Extract the (X, Y) coordinate from the center of the cell holding the provided text.  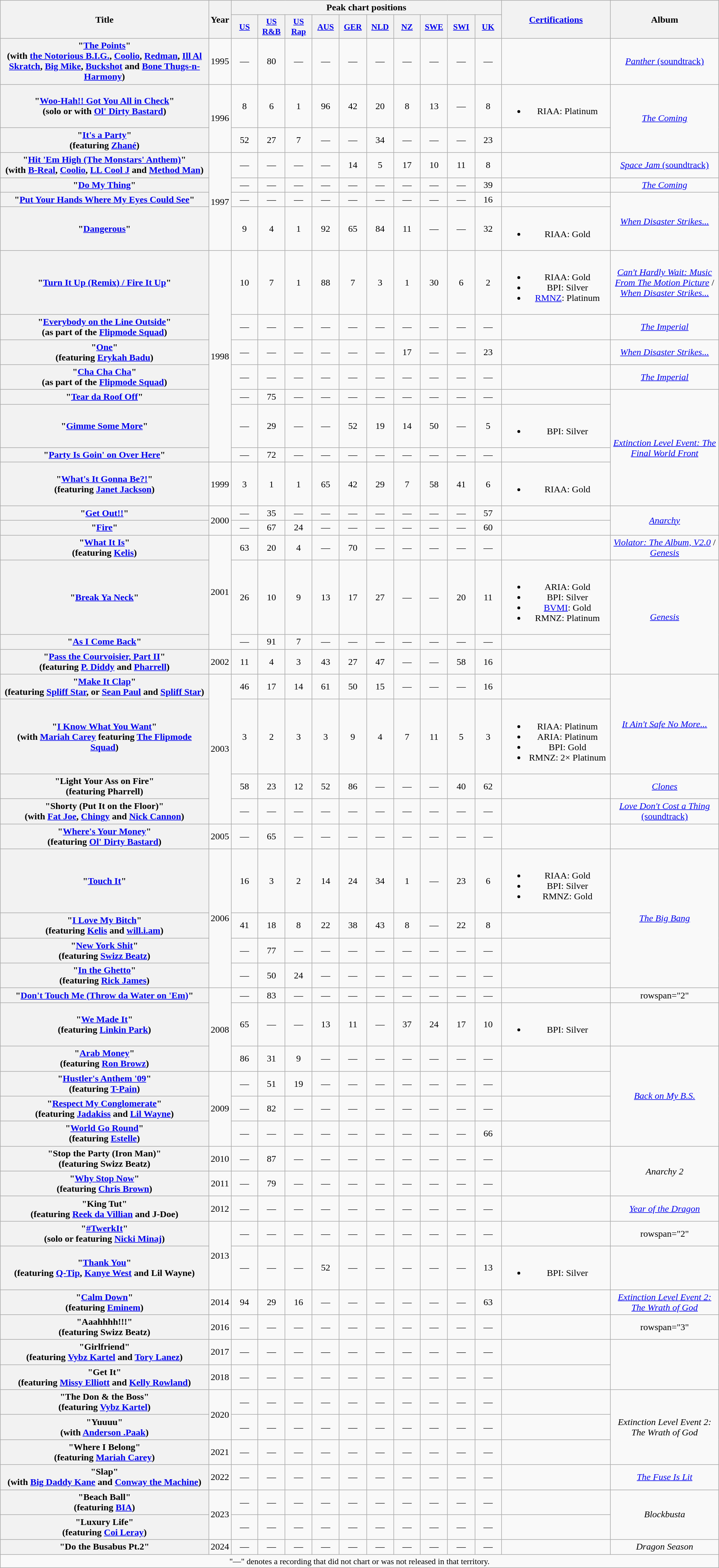
37 (407, 1025)
Year (220, 19)
2021 (220, 1452)
"Beach Ball"(featuring BIA) (104, 1502)
"Shorty (Put It on the Floor)"(with Fat Joe, Chingy and Nick Cannon) (104, 811)
Anarchy 2 (664, 1171)
2001 (220, 592)
2010 (220, 1158)
1998 (220, 356)
"Tear da Roof Off" (104, 397)
"Pass the Courvoisier, Part II"(featuring P. Diddy and Pharrell) (104, 662)
"King Tut"(featuring Reek da Villian and J-Doe) (104, 1208)
12 (298, 786)
66 (488, 1134)
"Thank You" (featuring Q-Tip, Kanye West and Lil Wayne) (104, 1267)
"Turn It Up (Remix) / Fire It Up" (104, 282)
"It's a Party"(featuring Zhané) (104, 140)
"—" denotes a recording that did not chart or was not released in that territory. (359, 1561)
"Light Your Ass on Fire"(featuring Pharrell) (104, 786)
2014 (220, 1302)
61 (326, 686)
2024 (220, 1547)
USRap (298, 27)
"Gimme Some More" (104, 426)
Violator: The Album, V2.0 / Genesis (664, 547)
"In the Ghetto"(featuring Rick James) (104, 975)
2012 (220, 1208)
70 (353, 547)
"Arab Money"(featuring Ron Browz) (104, 1058)
"Make It Clap"(featuring Spliff Star, or Sean Paul and Spliff Star) (104, 686)
"Slap"(with Big Daddy Kane and Conway the Machine) (104, 1477)
2006 (220, 919)
2009 (220, 1108)
77 (271, 951)
2023 (220, 1515)
USR&B (271, 27)
"The Don & the Boss"(featuring Vybz Kartel) (104, 1402)
Panther (soundtrack) (664, 61)
2000 (220, 520)
"Get It"(featuring Missy Elliott and Kelly Rowland) (104, 1377)
"Yuuuu"(with Anderson .Paak) (104, 1427)
2002 (220, 662)
"Do the Busabus Pt.2" (104, 1547)
2020 (220, 1415)
67 (271, 528)
Album (664, 19)
"The Points"(with the Notorious B.I.G., Coolio, Redman, Ill Al Skratch, Big Mike, Buckshot and Bone Thugs-n-Harmony) (104, 61)
"Calm Down"(featuring Eminem) (104, 1302)
Can't Hardly Wait: Music From The Motion Picture / When Disaster Strikes... (664, 282)
47 (380, 662)
83 (271, 995)
Genesis (664, 617)
US (244, 27)
It Ain't Safe No More... (664, 724)
GER (353, 27)
"I Know What You Want"(with Mariah Carey featuring The Flipmode Squad) (104, 736)
"Do My Thing" (104, 185)
2008 (220, 1030)
2003 (220, 749)
SWI (461, 27)
"Stop the Party (Iron Man)"(featuring Swizz Beatz) (104, 1158)
84 (380, 228)
80 (271, 61)
Back on My B.S. (664, 1096)
"Put Your Hands Where My Eyes Could See" (104, 199)
The Fuse Is Lit (664, 1477)
15 (380, 686)
RIAA: GoldBPI: SilverRMNZ: Gold (556, 881)
AUS (326, 27)
1997 (220, 201)
2011 (220, 1184)
"World Go Round"(featuring Estelle) (104, 1134)
RIAA: GoldBPI: SilverRMNZ: Platinum (556, 282)
1996 (220, 118)
75 (271, 397)
"Don't Touch Me (Throw da Water on 'Em)" (104, 995)
Title (104, 19)
92 (326, 228)
rowspan="3" (664, 1327)
2018 (220, 1377)
46 (244, 686)
87 (271, 1158)
Anarchy (664, 520)
UK (488, 27)
Year of the Dragon (664, 1208)
"Respect My Conglomerate"(featuring Jadakiss and Lil Wayne) (104, 1108)
"What It Is"(featuring Kelis) (104, 547)
SWE (434, 27)
The Big Bang (664, 919)
"Luxury Life"(featuring Coi Leray) (104, 1527)
2017 (220, 1352)
"Hit 'Em High (The Monstars' Anthem)"(with B-Real, Coolio, LL Cool J and Method Man) (104, 165)
82 (271, 1108)
NZ (407, 27)
RIAA: Platinum (556, 106)
62 (488, 786)
"Girlfriend"(featuring Vybz Kartel and Tory Lanez) (104, 1352)
2022 (220, 1477)
31 (271, 1058)
NLD (380, 27)
2016 (220, 1327)
"Aaahhhh!!!"(featuring Swizz Beatz) (104, 1327)
"We Made It"(featuring Linkin Park) (104, 1025)
"Touch It" (104, 881)
"Woo-Hah!! Got You All in Check"(solo or with Ol' Dirty Bastard) (104, 106)
94 (244, 1302)
Blockbusta (664, 1515)
40 (461, 786)
30 (434, 282)
18 (271, 925)
"I Love My Bitch"(featuring Kelis and will.i.am) (104, 925)
"Party Is Goin' on Over Here" (104, 455)
51 (271, 1084)
Certifications (556, 19)
Clones (664, 786)
"Cha Cha Cha"(as part of the Flipmode Squad) (104, 377)
Extinction Level Event: The Final World Front (664, 448)
"Get Out!!" (104, 513)
"Dangerous" (104, 228)
79 (271, 1184)
Space Jam (soundtrack) (664, 165)
"Why Stop Now"(featuring Chris Brown) (104, 1184)
35 (271, 513)
"Break Ya Neck" (104, 597)
"Where's Your Money"(featuring Ol' Dirty Bastard) (104, 836)
88 (326, 282)
"Where I Belong"(featuring Mariah Carey) (104, 1452)
38 (353, 925)
Dragon Season (664, 1547)
Peak chart positions (366, 8)
57 (488, 513)
32 (488, 228)
2013 (220, 1255)
26 (244, 597)
"One"(featuring Erykah Badu) (104, 352)
"What's It Gonna Be?!"(featuring Janet Jackson) (104, 484)
"As I Come Back" (104, 642)
"Everybody on the Line Outside"(as part of the Flipmode Squad) (104, 327)
RIAA: PlatinumARIA: PlatinumBPI: GoldRMNZ: 2× Platinum (556, 736)
"New York Shit"(featuring Swizz Beatz) (104, 951)
"#TwerkIt"(solo or featuring Nicki Minaj) (104, 1234)
"Fire" (104, 528)
39 (488, 185)
"Hustler's Anthem '09"(featuring T-Pain) (104, 1084)
Love Don't Cost a Thing (soundtrack) (664, 811)
60 (488, 528)
1995 (220, 61)
72 (271, 455)
1999 (220, 484)
96 (326, 106)
2005 (220, 836)
91 (271, 642)
ARIA: GoldBPI: SilverBVMI: GoldRMNZ: Platinum (556, 597)
